From the cell containing the given text, extract its center point as (x, y) coordinate. 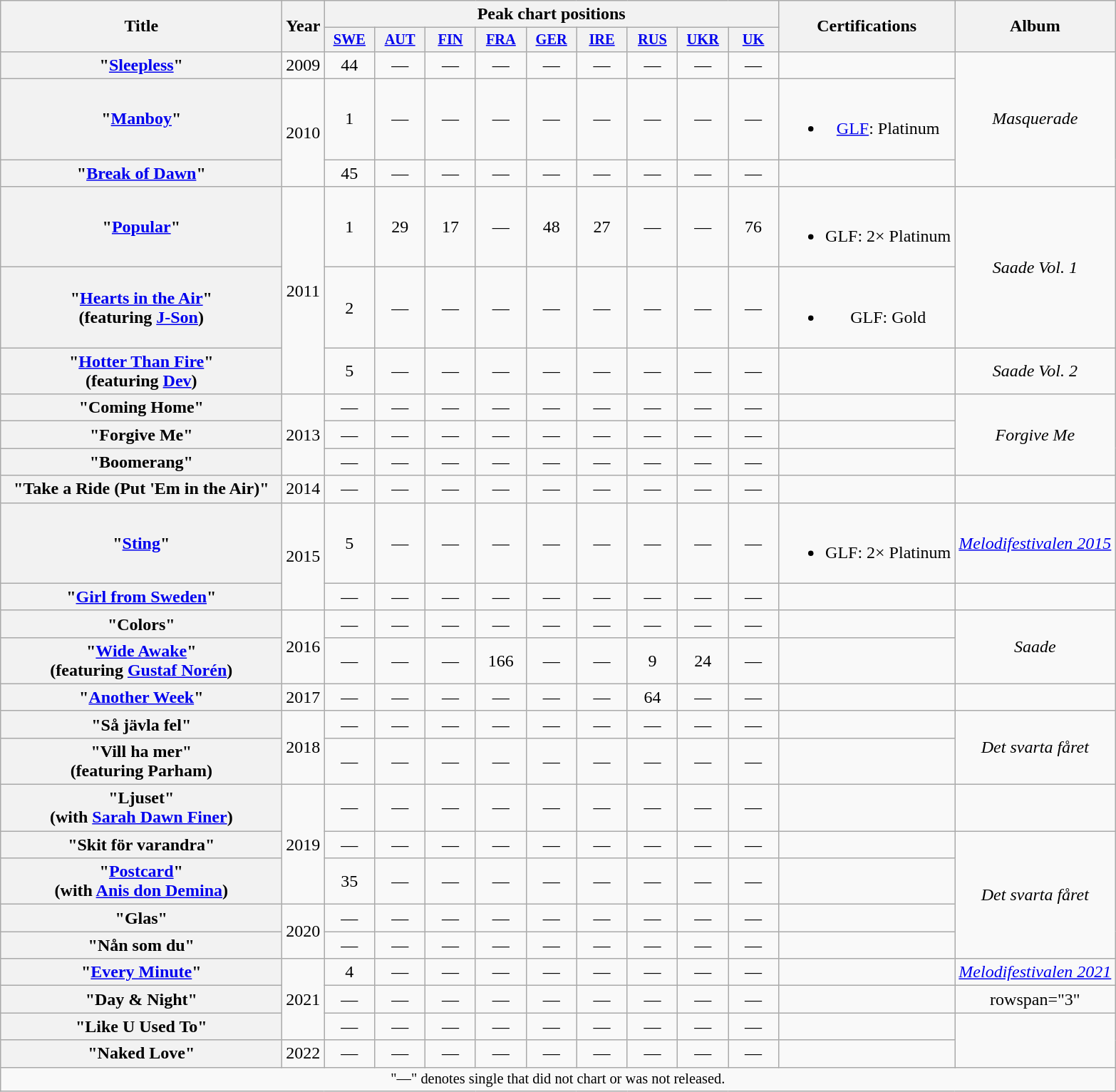
29 (401, 227)
"Skit för varandra" (141, 845)
AUT (401, 40)
2011 (304, 291)
4 (349, 972)
Melodifestivalen 2021 (1035, 972)
"Sting" (141, 543)
UKR (703, 40)
2010 (304, 133)
2014 (304, 489)
SWE (349, 40)
"Ljuset"(with Sarah Dawn Finer) (141, 808)
"Vill ha mer"(featuring Parham) (141, 761)
"Så jävla fel" (141, 724)
RUS (653, 40)
"Colors" (141, 624)
Saade (1035, 647)
"Nån som du" (141, 945)
2009 (304, 65)
2016 (304, 647)
"Manboy" (141, 120)
76 (754, 227)
Year (304, 26)
2022 (304, 1054)
44 (349, 65)
Saade Vol. 2 (1035, 371)
"Hotter Than Fire"(featuring Dev) (141, 371)
GLF: Gold (867, 308)
"Naked Love" (141, 1054)
Forgive Me (1035, 435)
48 (552, 227)
rowspan="3" (1035, 999)
2021 (304, 999)
"Coming Home" (141, 408)
"—" denotes single that did not chart or was not released. (558, 1079)
UK (754, 40)
Certifications (867, 26)
35 (349, 881)
"Girl from Sweden" (141, 597)
"Wide Awake"(featuring Gustaf Norén) (141, 660)
45 (349, 173)
64 (653, 697)
"Hearts in the Air"(featuring J-Son) (141, 308)
2017 (304, 697)
166 (500, 660)
IRE (601, 40)
17 (450, 227)
FRA (500, 40)
"Another Week" (141, 697)
2013 (304, 435)
Title (141, 26)
"Boomerang" (141, 462)
"Postcard"(with Anis don Demina) (141, 881)
2019 (304, 845)
2 (349, 308)
"Forgive Me" (141, 435)
"Like U Used To" (141, 1026)
"Sleepless" (141, 65)
Masquerade (1035, 118)
Album (1035, 26)
Melodifestivalen 2015 (1035, 543)
24 (703, 660)
"Take a Ride (Put 'Em in the Air)" (141, 489)
GLF: Platinum (867, 120)
FIN (450, 40)
"Every Minute" (141, 972)
Peak chart positions (552, 14)
"Popular" (141, 227)
"Break of Dawn" (141, 173)
2015 (304, 556)
2020 (304, 932)
9 (653, 660)
GER (552, 40)
"Glas" (141, 918)
2018 (304, 747)
27 (601, 227)
"Day & Night" (141, 999)
Saade Vol. 1 (1035, 267)
